Extract the (x, y) coordinate from the center of the cell holding the provided text.  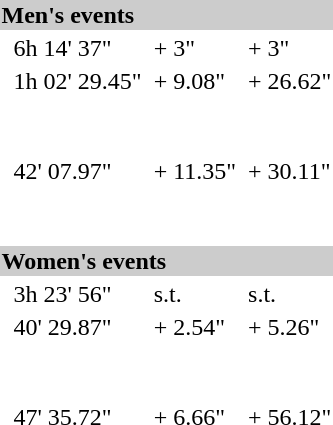
+ 26.62" (290, 81)
+ 9.08" (194, 81)
3h 23' 56" (78, 294)
42' 07.97" (78, 171)
+ 30.11" (290, 171)
+ 2.54" (194, 327)
Men's events (166, 15)
+ 11.35" (194, 171)
Women's events (166, 261)
+ 5.26" (290, 327)
1h 02' 29.45" (78, 81)
40' 29.87" (78, 327)
6h 14' 37" (78, 48)
